From the cell containing the given text, extract its center point as [x, y] coordinate. 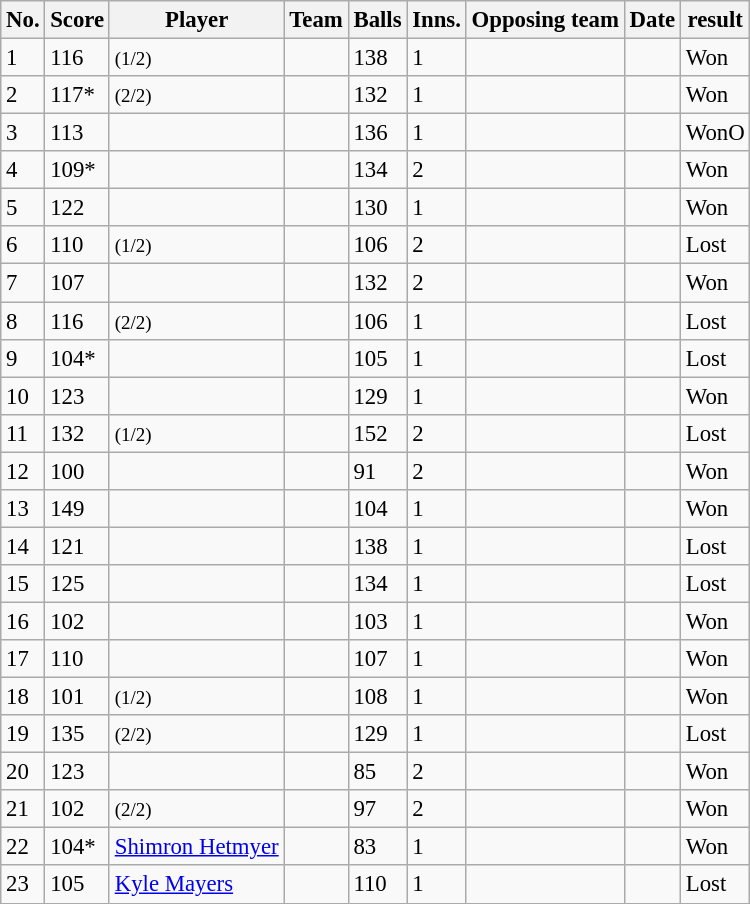
Inns. [436, 20]
130 [378, 208]
10 [23, 396]
16 [23, 621]
23 [23, 885]
Score [78, 20]
85 [378, 772]
83 [378, 847]
103 [378, 621]
17 [23, 659]
4 [23, 170]
122 [78, 208]
19 [23, 734]
113 [78, 133]
100 [78, 471]
149 [78, 509]
117* [78, 95]
109* [78, 170]
152 [378, 433]
12 [23, 471]
Date [652, 20]
121 [78, 546]
7 [23, 283]
11 [23, 433]
136 [378, 133]
Kyle Mayers [196, 885]
108 [378, 697]
20 [23, 772]
22 [23, 847]
Player [196, 20]
8 [23, 321]
6 [23, 245]
3 [23, 133]
No. [23, 20]
21 [23, 809]
97 [378, 809]
Shimron Hetmyer [196, 847]
125 [78, 584]
Opposing team [545, 20]
91 [378, 471]
18 [23, 697]
14 [23, 546]
104 [378, 509]
13 [23, 509]
101 [78, 697]
Team [316, 20]
9 [23, 358]
result [715, 20]
Balls [378, 20]
15 [23, 584]
WonO [715, 133]
5 [23, 208]
135 [78, 734]
